Find where the given text appears and provide that cell's center as [X, Y] coordinate. 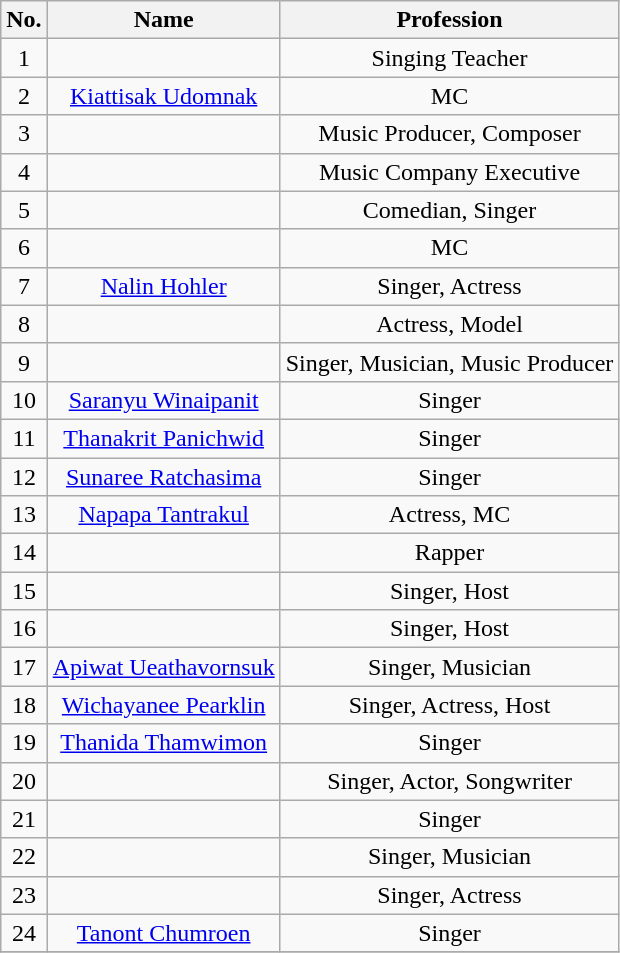
Saranyu Winaipanit [164, 400]
Rapper [450, 553]
24 [24, 933]
Nalin Hohler [164, 286]
20 [24, 781]
7 [24, 286]
18 [24, 705]
Wichayanee Pearklin [164, 705]
Singing Teacher [450, 58]
5 [24, 210]
8 [24, 324]
2 [24, 96]
14 [24, 553]
No. [24, 20]
Thanakrit Panichwid [164, 438]
10 [24, 400]
15 [24, 591]
Music Company Executive [450, 172]
11 [24, 438]
Tanont Chumroen [164, 933]
Apiwat Ueathavornsuk [164, 667]
12 [24, 477]
Actress, MC [450, 515]
6 [24, 248]
Thanida Thamwimon [164, 743]
Napapa Tantrakul [164, 515]
22 [24, 857]
19 [24, 743]
17 [24, 667]
21 [24, 819]
Comedian, Singer [450, 210]
Profession [450, 20]
Singer, Musician, Music Producer [450, 362]
Singer, Actress, Host [450, 705]
Sunaree Ratchasima [164, 477]
Singer, Actor, Songwriter [450, 781]
23 [24, 895]
1 [24, 58]
4 [24, 172]
13 [24, 515]
Kiattisak Udomnak [164, 96]
Name [164, 20]
Actress, Model [450, 324]
16 [24, 629]
9 [24, 362]
3 [24, 134]
Music Producer, Composer [450, 134]
